Provide the [x, y] coordinate of the cell's center where the given text is located.  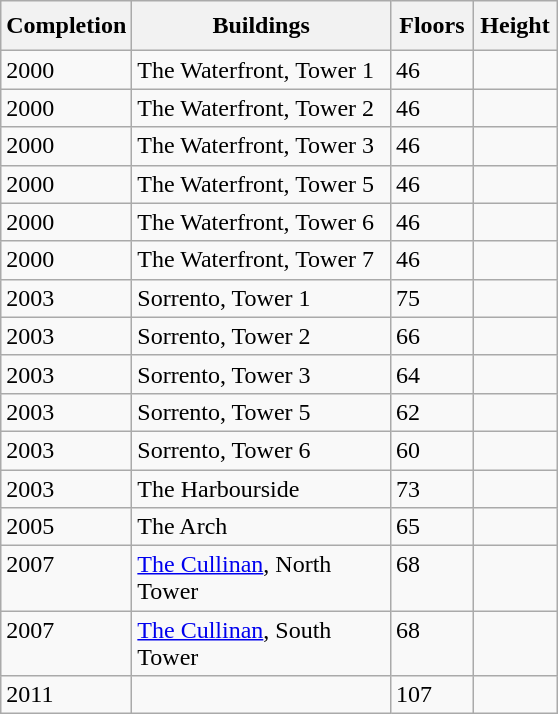
Buildings [262, 26]
The Waterfront, Tower 5 [262, 184]
64 [432, 374]
The Waterfront, Tower 6 [262, 222]
107 [432, 695]
The Harbourside [262, 489]
66 [432, 336]
The Waterfront, Tower 2 [262, 108]
The Arch [262, 527]
Floors [432, 26]
The Waterfront, Tower 7 [262, 260]
The Cullinan, South Tower [262, 644]
Sorrento, Tower 5 [262, 412]
Height [514, 26]
Sorrento, Tower 6 [262, 450]
The Cullinan, North Tower [262, 578]
Sorrento, Tower 2 [262, 336]
The Waterfront, Tower 3 [262, 146]
Completion [66, 26]
The Waterfront, Tower 1 [262, 70]
2005 [66, 527]
Sorrento, Tower 3 [262, 374]
Sorrento, Tower 1 [262, 298]
73 [432, 489]
65 [432, 527]
60 [432, 450]
2011 [66, 695]
62 [432, 412]
75 [432, 298]
